Extract the (x, y) coordinate from the center of the cell holding the provided text.  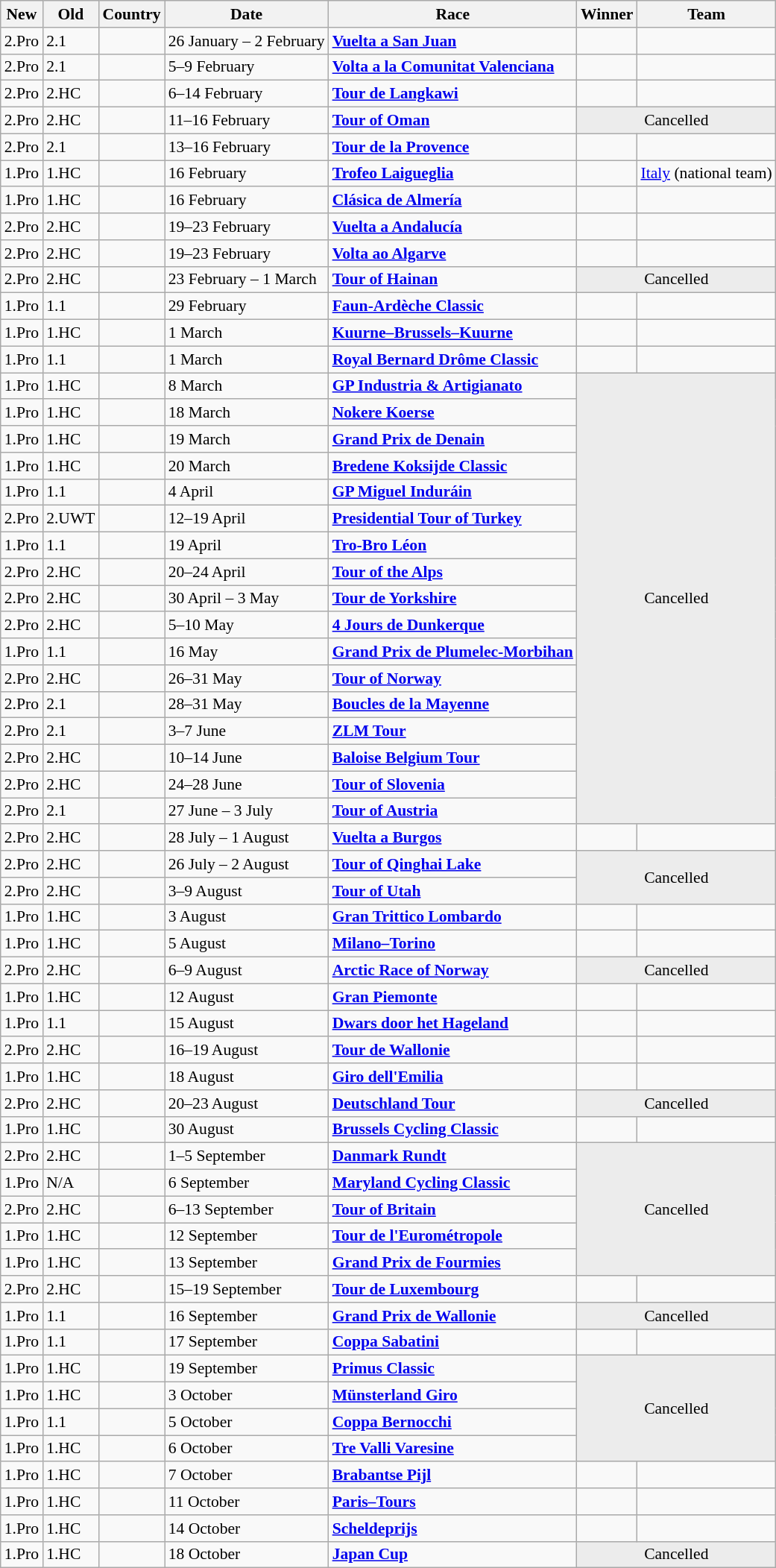
10–14 June (247, 758)
Tour de l'Eurométropole (453, 1236)
Grand Prix de Plumelec-Morbihan (453, 652)
Date (247, 14)
20–23 August (247, 1103)
Volta ao Algarve (453, 254)
30 August (247, 1130)
13 September (247, 1263)
Tour of Britain (453, 1209)
Bredene Koksijde Classic (453, 466)
N/A (70, 1183)
5 August (247, 944)
27 June – 3 July (247, 811)
Brussels Cycling Classic (453, 1130)
19 March (247, 439)
16 September (247, 1316)
14 October (247, 1528)
13–16 February (247, 147)
1–5 September (247, 1156)
12 August (247, 997)
Tour de Wallonie (453, 1051)
Dwars door het Hageland (453, 1024)
GP Miguel Induráin (453, 492)
28–31 May (247, 705)
Tre Valli Varesine (453, 1449)
24–28 June (247, 784)
11 October (247, 1502)
6–14 February (247, 94)
Kuurne–Brussels–Kuurne (453, 333)
2.UWT (70, 519)
Coppa Sabatini (453, 1342)
Danmark Rundt (453, 1156)
Clásica de Almería (453, 201)
Old (70, 14)
Tour of Oman (453, 121)
20–24 April (247, 572)
Primus Classic (453, 1369)
15–19 September (247, 1289)
GP Industria & Artigianato (453, 386)
26–31 May (247, 678)
3–7 June (247, 731)
Royal Bernard Drôme Classic (453, 359)
Brabantse Pijl (453, 1476)
New (22, 14)
29 February (247, 306)
Tour de la Provence (453, 147)
Deutschland Tour (453, 1103)
Race (453, 14)
Gran Piemonte (453, 997)
16 May (247, 652)
Scheldeprijs (453, 1528)
Presidential Tour of Turkey (453, 519)
Grand Prix de Fourmies (453, 1263)
Japan Cup (453, 1555)
7 October (247, 1476)
6 October (247, 1449)
Giro dell'Emilia (453, 1077)
12–19 April (247, 519)
20 March (247, 466)
19 September (247, 1369)
5–9 February (247, 67)
4 April (247, 492)
6–9 August (247, 971)
18 October (247, 1555)
6–13 September (247, 1209)
19 April (247, 546)
Tour de Langkawi (453, 94)
Tro-Bro Léon (453, 546)
12 September (247, 1236)
Tour of Utah (453, 891)
Nokere Koerse (453, 413)
Team (706, 14)
Tour of Norway (453, 678)
Volta a la Comunitat Valenciana (453, 67)
Tour of Hainan (453, 280)
3–9 August (247, 891)
26 January – 2 February (247, 41)
6 September (247, 1183)
Arctic Race of Norway (453, 971)
Baloise Belgium Tour (453, 758)
Country (132, 14)
Tour of Qinghai Lake (453, 864)
4 Jours de Dunkerque (453, 626)
15 August (247, 1024)
18 March (247, 413)
Tour of Austria (453, 811)
Tour of the Alps (453, 572)
18 August (247, 1077)
30 April – 3 May (247, 599)
Trofeo Laigueglia (453, 174)
5 October (247, 1422)
Tour of Slovenia (453, 784)
Vuelta a Burgos (453, 838)
Coppa Bernocchi (453, 1422)
Paris–Tours (453, 1502)
5–10 May (247, 626)
Münsterland Giro (453, 1396)
23 February – 1 March (247, 280)
28 July – 1 August (247, 838)
Tour de Yorkshire (453, 599)
Vuelta a San Juan (453, 41)
26 July – 2 August (247, 864)
3 August (247, 917)
ZLM Tour (453, 731)
Faun-Ardèche Classic (453, 306)
Vuelta a Andalucía (453, 227)
Gran Trittico Lombardo (453, 917)
16–19 August (247, 1051)
Winner (607, 14)
Grand Prix de Wallonie (453, 1316)
Milano–Torino (453, 944)
11–16 February (247, 121)
Tour de Luxembourg (453, 1289)
17 September (247, 1342)
Italy (national team) (706, 174)
3 October (247, 1396)
Maryland Cycling Classic (453, 1183)
Grand Prix de Denain (453, 439)
8 March (247, 386)
Boucles de la Mayenne (453, 705)
